Detect which cell encompasses the target text, then output its [x, y] center coordinate. 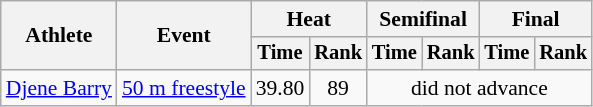
Event [184, 36]
Semifinal [423, 19]
Final [535, 19]
50 m freestyle [184, 88]
89 [338, 88]
Athlete [59, 36]
did not advance [480, 88]
39.80 [280, 88]
Heat [309, 19]
Djene Barry [59, 88]
